Search for the cell housing the specified text and yield its [X, Y] center coordinate. 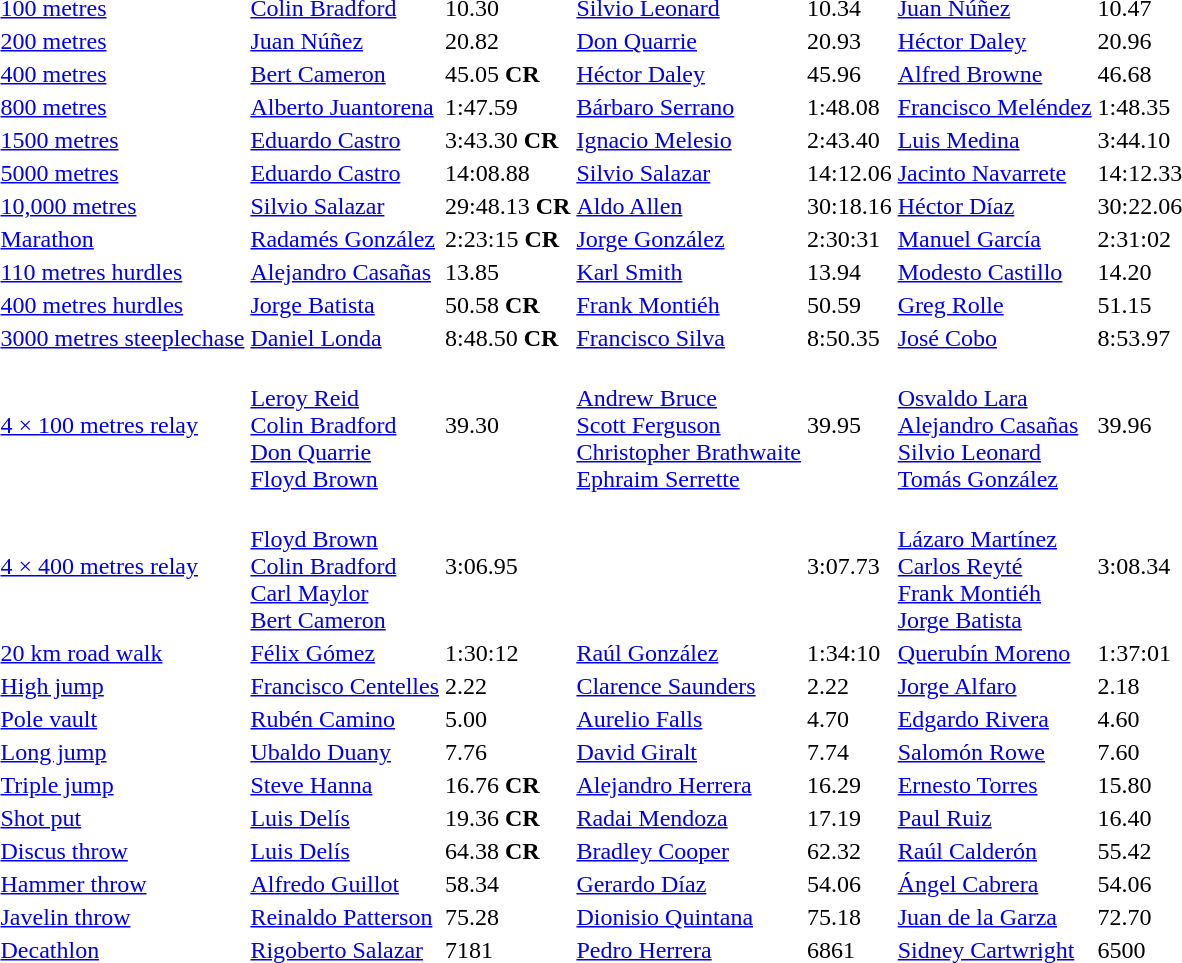
Andrew BruceScott FergusonChristopher BrathwaiteEphraim Serrette [689, 425]
Steve Hanna [345, 785]
José Cobo [994, 338]
20.93 [850, 41]
Radamés González [345, 239]
Francisco Silva [689, 338]
75.28 [508, 917]
39.95 [850, 425]
Ubaldo Duany [345, 752]
Raúl Calderón [994, 851]
1:47.59 [508, 107]
7.74 [850, 752]
20.82 [508, 41]
Juan Núñez [345, 41]
30:18.16 [850, 206]
39.30 [508, 425]
16.76 CR [508, 785]
Karl Smith [689, 272]
8:48.50 CR [508, 338]
Luis Medina [994, 140]
Aurelio Falls [689, 719]
19.36 CR [508, 818]
50.58 CR [508, 305]
Alejandro Casañas [345, 272]
Rubén Camino [345, 719]
Frank Montiéh [689, 305]
Félix Gómez [345, 653]
Jorge González [689, 239]
Osvaldo LaraAlejandro CasañasSilvio LeonardTomás González [994, 425]
1:30:12 [508, 653]
2:30:31 [850, 239]
Bárbaro Serrano [689, 107]
45.96 [850, 74]
45.05 CR [508, 74]
13.85 [508, 272]
Bradley Cooper [689, 851]
Clarence Saunders [689, 686]
17.19 [850, 818]
Edgardo Rivera [994, 719]
50.59 [850, 305]
4.70 [850, 719]
Alberto Juantorena [345, 107]
Radai Mendoza [689, 818]
7.76 [508, 752]
Ernesto Torres [994, 785]
Francisco Meléndez [994, 107]
3:43.30 CR [508, 140]
Reinaldo Patterson [345, 917]
Alfred Browne [994, 74]
2:23:15 CR [508, 239]
Greg Rolle [994, 305]
3:07.73 [850, 566]
Manuel García [994, 239]
Paul Ruiz [994, 818]
16.29 [850, 785]
Raúl González [689, 653]
Floyd BrownColin BradfordCarl MaylorBert Cameron [345, 566]
1:48.08 [850, 107]
Bert Cameron [345, 74]
Gerardo Díaz [689, 884]
Jorge Batista [345, 305]
14:12.06 [850, 173]
Querubín Moreno [994, 653]
62.32 [850, 851]
54.06 [850, 884]
Héctor Díaz [994, 206]
29:48.13 CR [508, 206]
13.94 [850, 272]
14:08.88 [508, 173]
64.38 CR [508, 851]
3:06.95 [508, 566]
Alejandro Herrera [689, 785]
Leroy ReidColin BradfordDon QuarrieFloyd Brown [345, 425]
Don Quarrie [689, 41]
Jorge Alfaro [994, 686]
Francisco Centelles [345, 686]
Ignacio Melesio [689, 140]
Ángel Cabrera [994, 884]
Jacinto Navarrete [994, 173]
Dionisio Quintana [689, 917]
Alfredo Guillot [345, 884]
Aldo Allen [689, 206]
8:50.35 [850, 338]
75.18 [850, 917]
1:34:10 [850, 653]
2:43.40 [850, 140]
Modesto Castillo [994, 272]
58.34 [508, 884]
Daniel Londa [345, 338]
Salomón Rowe [994, 752]
Lázaro MartínezCarlos ReytéFrank MontiéhJorge Batista [994, 566]
David Giralt [689, 752]
5.00 [508, 719]
Juan de la Garza [994, 917]
